Output the [X, Y] coordinate of the center of the cell containing the given text.  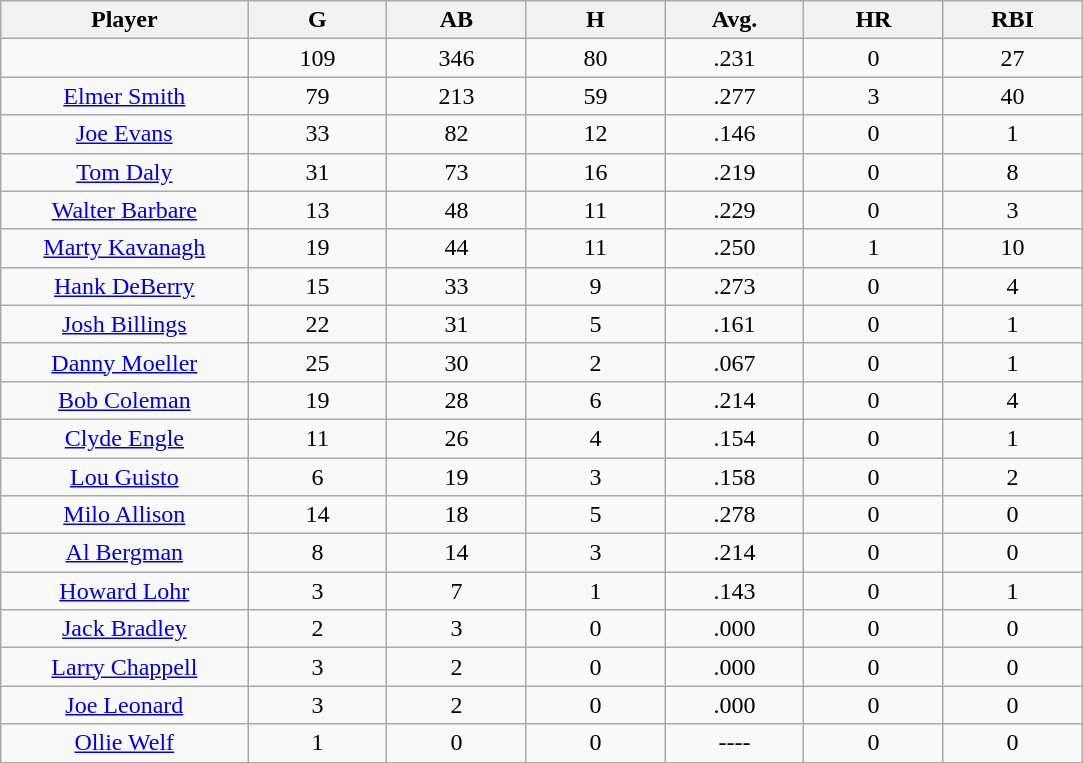
H [596, 20]
.219 [734, 172]
Avg. [734, 20]
HR [874, 20]
Ollie Welf [124, 743]
Larry Chappell [124, 667]
15 [318, 286]
28 [456, 400]
7 [456, 591]
.067 [734, 362]
.143 [734, 591]
Bob Coleman [124, 400]
Walter Barbare [124, 210]
AB [456, 20]
.158 [734, 477]
44 [456, 248]
48 [456, 210]
22 [318, 324]
Lou Guisto [124, 477]
Milo Allison [124, 515]
Jack Bradley [124, 629]
.273 [734, 286]
27 [1012, 58]
.277 [734, 96]
18 [456, 515]
9 [596, 286]
Joe Leonard [124, 705]
40 [1012, 96]
80 [596, 58]
.278 [734, 515]
.154 [734, 438]
RBI [1012, 20]
16 [596, 172]
.161 [734, 324]
346 [456, 58]
26 [456, 438]
Player [124, 20]
Howard Lohr [124, 591]
Hank DeBerry [124, 286]
73 [456, 172]
Tom Daly [124, 172]
Clyde Engle [124, 438]
25 [318, 362]
Elmer Smith [124, 96]
13 [318, 210]
.146 [734, 134]
Danny Moeller [124, 362]
---- [734, 743]
10 [1012, 248]
30 [456, 362]
.231 [734, 58]
Josh Billings [124, 324]
G [318, 20]
Marty Kavanagh [124, 248]
12 [596, 134]
.229 [734, 210]
109 [318, 58]
Al Bergman [124, 553]
59 [596, 96]
213 [456, 96]
Joe Evans [124, 134]
.250 [734, 248]
79 [318, 96]
82 [456, 134]
